Return the (x, y) coordinate for the center point of the cell that contains the specified text.  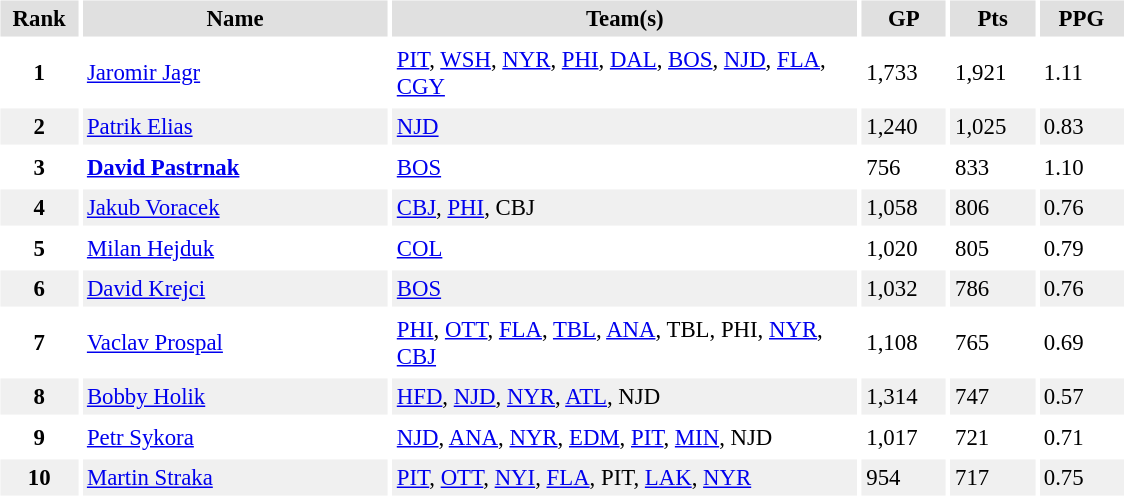
Milan Hejduk (234, 248)
0.83 (1081, 126)
1,733 (904, 72)
Team(s) (624, 18)
8 (38, 396)
Jaromir Jagr (234, 72)
5 (38, 248)
Name (234, 18)
Petr Sykora (234, 437)
0.69 (1081, 342)
PHI, OTT, FLA, TBL, ANA, TBL, PHI, NYR, CBJ (624, 342)
Vaclav Prospal (234, 342)
0.71 (1081, 437)
747 (993, 396)
1,108 (904, 342)
7 (38, 342)
PIT, WSH, NYR, PHI, DAL, BOS, NJD, FLA, CGY (624, 72)
1,025 (993, 126)
1,921 (993, 72)
4 (38, 208)
0.57 (1081, 396)
3 (38, 167)
1 (38, 72)
0.75 (1081, 478)
806 (993, 208)
721 (993, 437)
756 (904, 167)
786 (993, 288)
Bobby Holik (234, 396)
COL (624, 248)
833 (993, 167)
Jakub Voracek (234, 208)
Martin Straka (234, 478)
1,032 (904, 288)
David Krejci (234, 288)
9 (38, 437)
1.10 (1081, 167)
954 (904, 478)
Pts (993, 18)
765 (993, 342)
2 (38, 126)
0.79 (1081, 248)
David Pastrnak (234, 167)
805 (993, 248)
6 (38, 288)
1,058 (904, 208)
1,314 (904, 396)
PPG (1081, 18)
717 (993, 478)
GP (904, 18)
1,020 (904, 248)
PIT, OTT, NYI, FLA, PIT, LAK, NYR (624, 478)
Patrik Elias (234, 126)
1,017 (904, 437)
Rank (38, 18)
1,240 (904, 126)
HFD, NJD, NYR, ATL, NJD (624, 396)
10 (38, 478)
1.11 (1081, 72)
NJD (624, 126)
CBJ, PHI, CBJ (624, 208)
NJD, ANA, NYR, EDM, PIT, MIN, NJD (624, 437)
